Determine the [X, Y] coordinate at the center of the cell enclosing the given text.  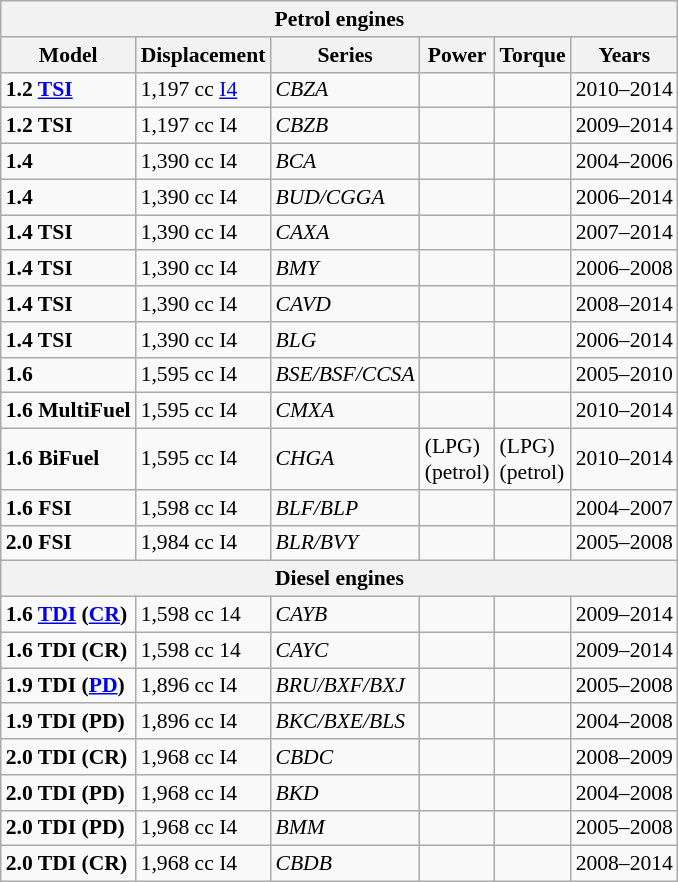
CBZA [344, 90]
CBDC [344, 757]
BKD [344, 793]
1.6 BiFuel [68, 460]
Torque [533, 55]
CAVD [344, 304]
2004–2006 [624, 162]
Petrol engines [340, 19]
Series [344, 55]
BCA [344, 162]
1.6 [68, 375]
CBDB [344, 864]
BUD/CGGA [344, 197]
BRU/BXF/BXJ [344, 686]
1,984 cc I4 [204, 543]
BKC/BXE/BLS [344, 722]
1,598 cc I4 [204, 508]
Diesel engines [340, 579]
Model [68, 55]
2005–2010 [624, 375]
1.6 MultiFuel [68, 411]
CMXA [344, 411]
Power [458, 55]
BMY [344, 269]
CHGA [344, 460]
1.6 FSI [68, 508]
Years [624, 55]
CAXA [344, 233]
2006–2008 [624, 269]
BLG [344, 340]
BLR/BVY [344, 543]
BMM [344, 828]
CAYC [344, 650]
2.0 FSI [68, 543]
2004–2007 [624, 508]
2007–2014 [624, 233]
CAYB [344, 615]
BLF/BLP [344, 508]
BSE/BSF/CCSA [344, 375]
2008–2009 [624, 757]
Displacement [204, 55]
CBZB [344, 126]
